Identify which cell holds the provided text, then report its [X, Y] central coordinate. 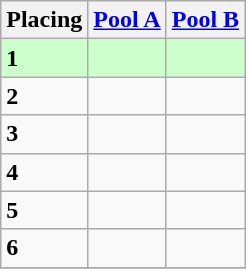
4 [44, 172]
Pool A [127, 20]
5 [44, 210]
6 [44, 248]
2 [44, 96]
3 [44, 134]
Placing [44, 20]
Pool B [205, 20]
1 [44, 58]
